Detect which cell encompasses the target text, then output its [x, y] center coordinate. 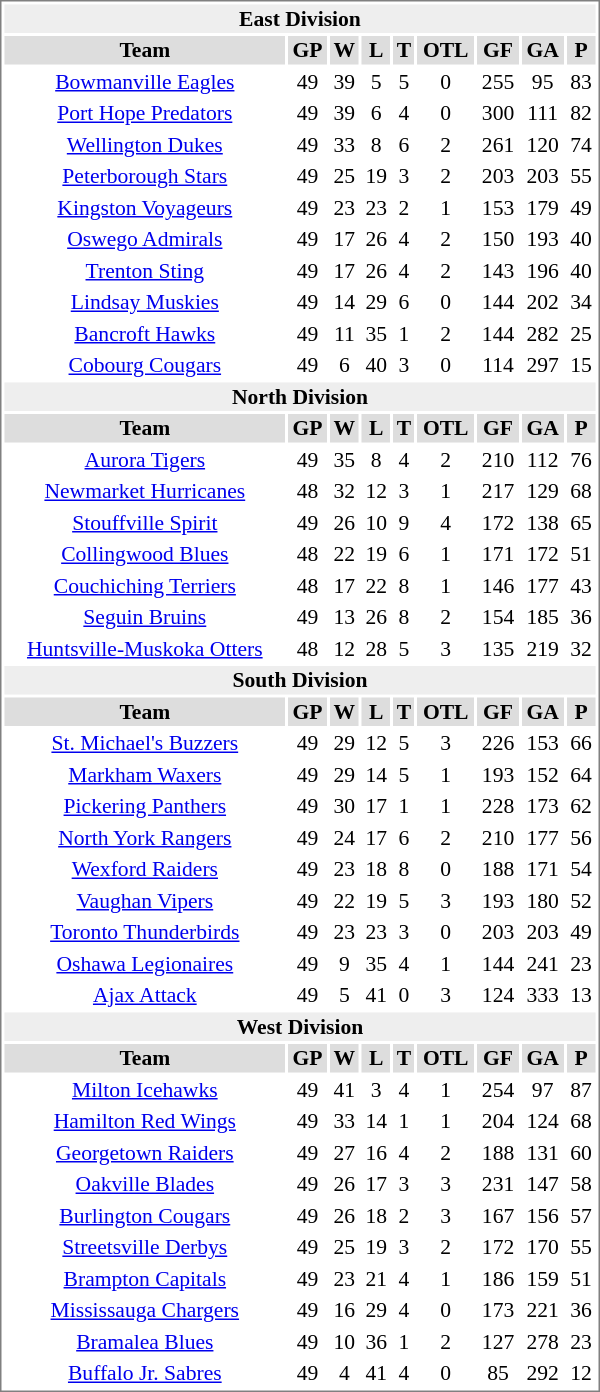
143 [498, 270]
152 [543, 774]
11 [344, 334]
Vaughan Vipers [144, 900]
255 [498, 82]
Bramalea Blues [144, 1342]
204 [498, 1121]
62 [580, 806]
64 [580, 774]
56 [580, 838]
58 [580, 1184]
180 [543, 900]
85 [498, 1373]
87 [580, 1090]
Oswego Admirals [144, 239]
147 [543, 1184]
74 [580, 144]
135 [498, 648]
297 [543, 365]
Wellington Dukes [144, 144]
154 [498, 617]
226 [498, 743]
24 [344, 838]
Stouffville Spirit [144, 522]
Kingston Voyageurs [144, 208]
Cobourg Cougars [144, 365]
East Division [300, 18]
Georgetown Raiders [144, 1152]
West Division [300, 1026]
Markham Waxers [144, 774]
27 [344, 1152]
95 [543, 82]
Ajax Attack [144, 995]
185 [543, 617]
Collingwood Blues [144, 554]
120 [543, 144]
Lindsay Muskies [144, 302]
Mississauga Chargers [144, 1310]
57 [580, 1216]
Wexford Raiders [144, 869]
Hamilton Red Wings [144, 1121]
Burlington Cougars [144, 1216]
150 [498, 239]
St. Michael's Buzzers [144, 743]
21 [376, 1278]
221 [543, 1310]
34 [580, 302]
Trenton Sting [144, 270]
159 [543, 1278]
South Division [300, 680]
Milton Icehawks [144, 1090]
129 [543, 491]
231 [498, 1184]
127 [498, 1342]
278 [543, 1342]
82 [580, 113]
54 [580, 869]
254 [498, 1090]
146 [498, 586]
Huntsville-Muskoka Otters [144, 648]
Oakville Blades [144, 1184]
131 [543, 1152]
30 [344, 806]
Aurora Tigers [144, 460]
Oshawa Legionaires [144, 964]
170 [543, 1247]
76 [580, 460]
112 [543, 460]
60 [580, 1152]
Brampton Capitals [144, 1278]
28 [376, 648]
219 [543, 648]
179 [543, 208]
217 [498, 491]
Streetsville Derbys [144, 1247]
Bancroft Hawks [144, 334]
Port Hope Predators [144, 113]
52 [580, 900]
83 [580, 82]
66 [580, 743]
202 [543, 302]
300 [498, 113]
186 [498, 1278]
Peterborough Stars [144, 176]
228 [498, 806]
114 [498, 365]
Buffalo Jr. Sabres [144, 1373]
196 [543, 270]
333 [543, 995]
167 [498, 1216]
North York Rangers [144, 838]
111 [543, 113]
Bowmanville Eagles [144, 82]
97 [543, 1090]
138 [543, 522]
Seguin Bruins [144, 617]
261 [498, 144]
292 [543, 1373]
65 [580, 522]
North Division [300, 396]
15 [580, 365]
Newmarket Hurricanes [144, 491]
43 [580, 586]
Couchiching Terriers [144, 586]
282 [543, 334]
241 [543, 964]
Toronto Thunderbirds [144, 932]
Pickering Panthers [144, 806]
156 [543, 1216]
